Scan for the cell matching the given text and deliver its (X, Y) coordinate at center. 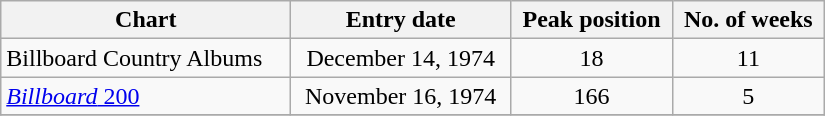
December 14, 1974 (401, 58)
Peak position (592, 20)
11 (748, 58)
No. of weeks (748, 20)
Entry date (401, 20)
5 (748, 96)
Billboard Country Albums (146, 58)
Billboard 200 (146, 96)
166 (592, 96)
Chart (146, 20)
18 (592, 58)
November 16, 1974 (401, 96)
